Locate the cell with the specified text and output its [X, Y] center coordinate. 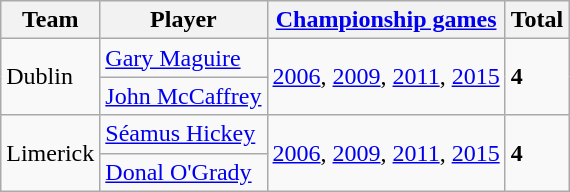
Limerick [50, 153]
Gary Maguire [184, 58]
Team [50, 20]
Championship games [386, 20]
Donal O'Grady [184, 172]
Dublin [50, 77]
John McCaffrey [184, 96]
Total [537, 20]
Séamus Hickey [184, 134]
Player [184, 20]
